From the cell containing the given text, extract its center point as [X, Y] coordinate. 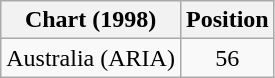
Position [227, 20]
Australia (ARIA) [91, 58]
Chart (1998) [91, 20]
56 [227, 58]
